Capture the cell that displays the provided text and extract its (X, Y) central coordinate. 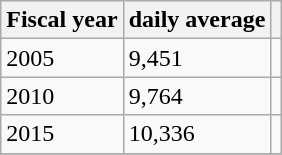
2015 (62, 134)
2005 (62, 58)
9,451 (197, 58)
daily average (197, 20)
Fiscal year (62, 20)
10,336 (197, 134)
2010 (62, 96)
9,764 (197, 96)
